Pinpoint the cell where the given text exists, returning its [X, Y] midpoint coordinate. 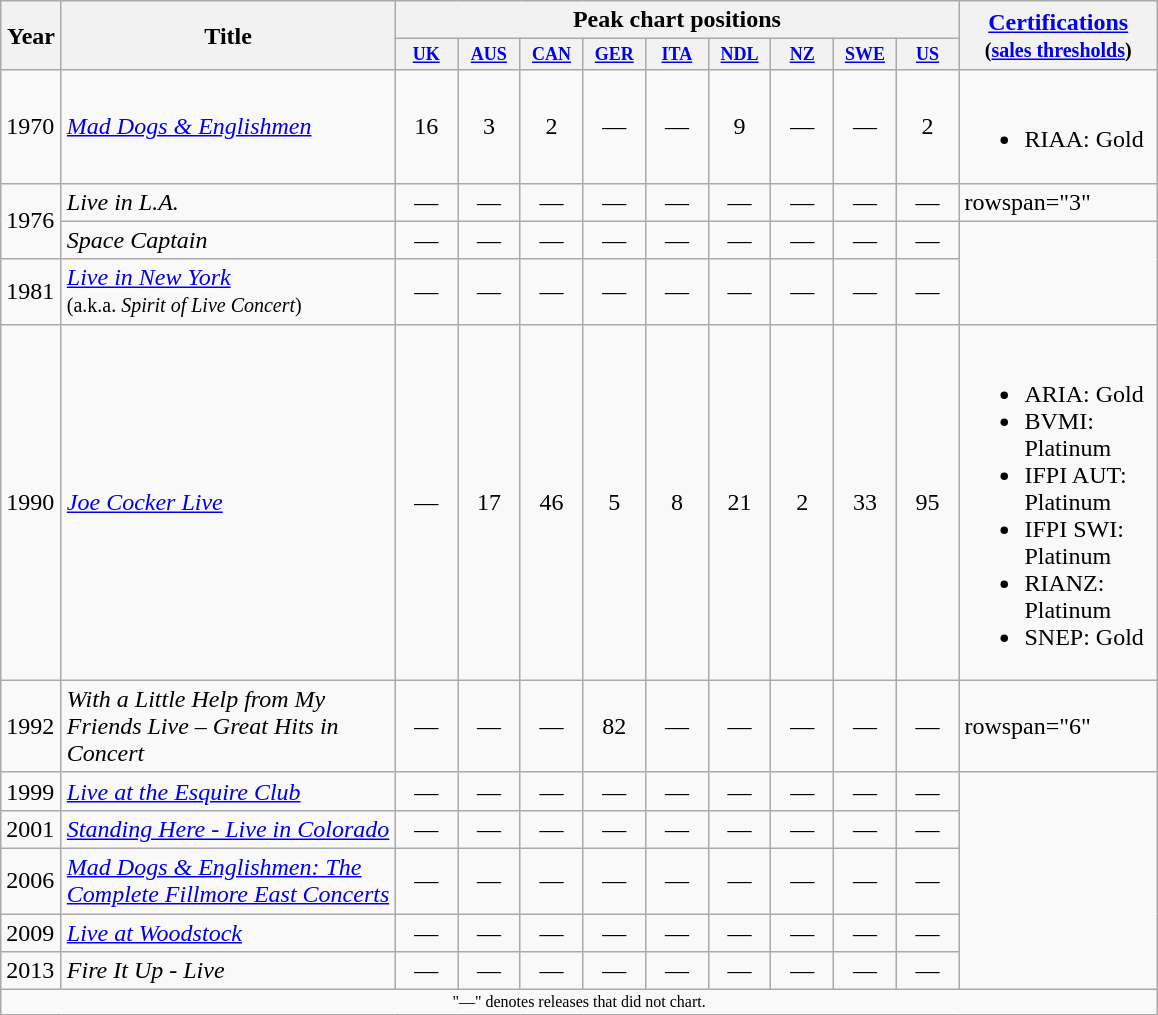
CAN [552, 54]
Fire It Up - Live [228, 971]
With a Little Help from My Friends Live – Great Hits in Concert [228, 726]
NZ [802, 54]
Year [32, 36]
1990 [32, 502]
Live at Woodstock [228, 933]
Title [228, 36]
Live in L.A. [228, 202]
17 [490, 502]
3 [490, 126]
Space Captain [228, 240]
2006 [32, 880]
2001 [32, 829]
95 [928, 502]
Live at the Esquire Club [228, 791]
46 [552, 502]
rowspan="6" [1058, 726]
33 [866, 502]
9 [740, 126]
Joe Cocker Live [228, 502]
2009 [32, 933]
21 [740, 502]
RIAA: Gold [1058, 126]
1999 [32, 791]
US [928, 54]
AUS [490, 54]
Live in New York (a.k.a. Spirit of Live Concert) [228, 292]
GER [614, 54]
Certifications(sales thresholds) [1058, 36]
ARIA: GoldBVMI: PlatinumIFPI AUT: PlatinumIFPI SWI: PlatinumRIANZ: PlatinumSNEP: Gold [1058, 502]
rowspan="3" [1058, 202]
1976 [32, 221]
5 [614, 502]
NDL [740, 54]
16 [426, 126]
1970 [32, 126]
8 [678, 502]
UK [426, 54]
1992 [32, 726]
2013 [32, 971]
Standing Here - Live in Colorado [228, 829]
ITA [678, 54]
SWE [866, 54]
Mad Dogs & Englishmen: The Complete Fillmore East Concerts [228, 880]
82 [614, 726]
Mad Dogs & Englishmen [228, 126]
"—" denotes releases that did not chart. [580, 1002]
Peak chart positions [677, 20]
1981 [32, 292]
